Find where the given text appears and provide that cell's center as (X, Y) coordinate. 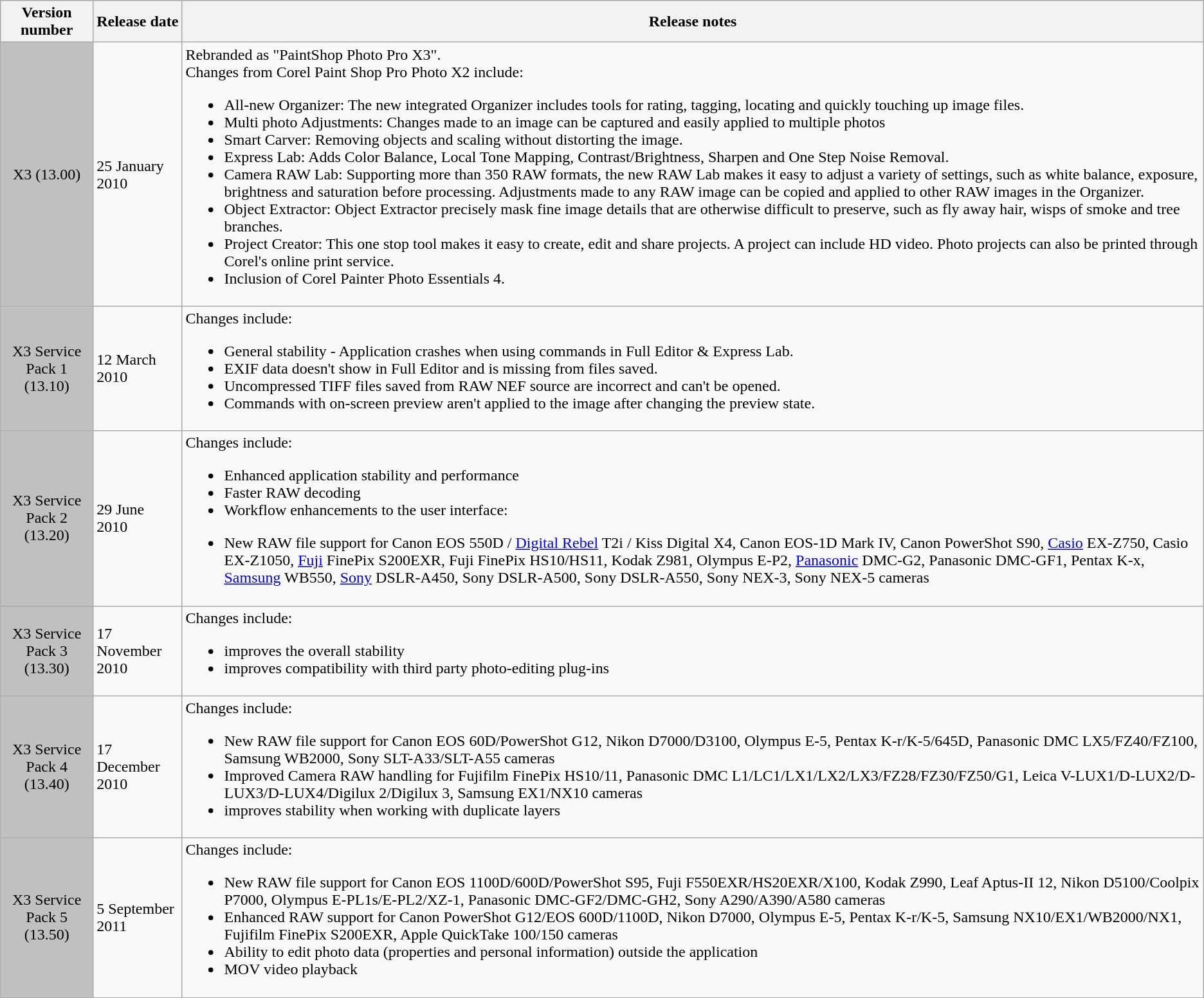
Version number (47, 22)
X3 Service Pack 3 (13.30) (47, 651)
Release date (138, 22)
Release notes (693, 22)
25 January 2010 (138, 174)
29 June 2010 (138, 518)
X3 Service Pack 4 (13.40) (47, 767)
X3 Service Pack 2 (13.20) (47, 518)
X3 Service Pack 5 (13.50) (47, 918)
X3 (13.00) (47, 174)
17 December 2010 (138, 767)
5 September 2011 (138, 918)
12 March 2010 (138, 368)
17 November 2010 (138, 651)
Changes include:improves the overall stabilityimproves compatibility with third party photo-editing plug-ins (693, 651)
X3 Service Pack 1 (13.10) (47, 368)
